Capture the cell that displays the provided text and extract its [X, Y] central coordinate. 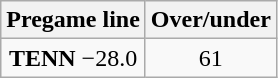
TENN −28.0 [74, 58]
61 [210, 58]
Over/under [210, 20]
Pregame line [74, 20]
